Determine the [X, Y] coordinate at the center of the cell enclosing the given text.  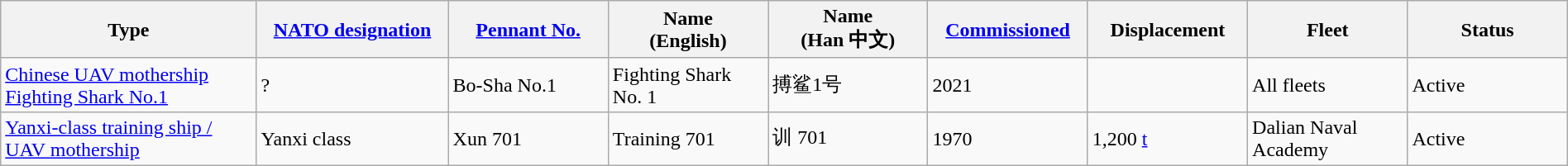
Name(English) [688, 30]
Name(Han 中文) [849, 30]
? [352, 84]
Fighting Shark No. 1 [688, 84]
Training 701 [688, 139]
训 701 [849, 139]
Dalian Naval Academy [1328, 139]
Displacement [1168, 30]
Bo-Sha No.1 [528, 84]
Yanxi class [352, 139]
2021 [1007, 84]
Status [1487, 30]
搏鲨1号 [849, 84]
NATO designation [352, 30]
Fleet [1328, 30]
Type [129, 30]
All fleets [1328, 84]
Chinese UAV mothership Fighting Shark No.1 [129, 84]
Yanxi-class training ship / UAV mothership [129, 139]
1,200 t [1168, 139]
1970 [1007, 139]
Pennant No. [528, 30]
Commissioned [1007, 30]
Xun 701 [528, 139]
